Return (X, Y) of the center of cell containing provided text 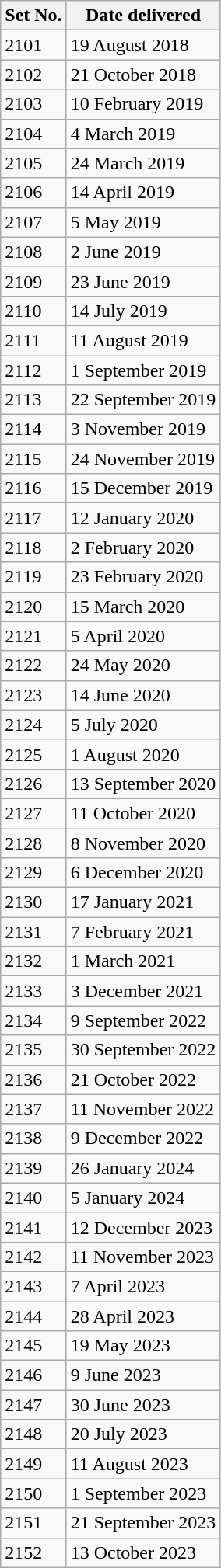
2141 (33, 1227)
2109 (33, 281)
2130 (33, 902)
Set No. (33, 16)
26 January 2024 (143, 1168)
1 September 2019 (143, 370)
19 August 2018 (143, 45)
11 November 2023 (143, 1257)
23 February 2020 (143, 577)
15 December 2019 (143, 488)
2147 (33, 1405)
1 August 2020 (143, 754)
2111 (33, 340)
2150 (33, 1493)
2101 (33, 45)
2148 (33, 1434)
2135 (33, 1050)
9 December 2022 (143, 1139)
2144 (33, 1316)
2105 (33, 163)
2118 (33, 548)
24 March 2019 (143, 163)
21 October 2018 (143, 75)
2127 (33, 813)
2 June 2019 (143, 252)
2115 (33, 459)
28 April 2023 (143, 1316)
2151 (33, 1523)
23 June 2019 (143, 281)
12 December 2023 (143, 1227)
2104 (33, 134)
9 June 2023 (143, 1375)
11 August 2019 (143, 340)
2128 (33, 843)
30 June 2023 (143, 1405)
Date delivered (143, 16)
5 January 2024 (143, 1198)
2125 (33, 754)
2131 (33, 932)
2112 (33, 370)
2103 (33, 104)
2122 (33, 666)
21 October 2022 (143, 1080)
2139 (33, 1168)
5 July 2020 (143, 725)
7 April 2023 (143, 1286)
9 September 2022 (143, 1020)
11 August 2023 (143, 1464)
2114 (33, 429)
2133 (33, 991)
3 November 2019 (143, 429)
2108 (33, 252)
2110 (33, 311)
15 March 2020 (143, 607)
12 January 2020 (143, 518)
22 September 2019 (143, 400)
2146 (33, 1375)
2106 (33, 193)
13 September 2020 (143, 784)
24 May 2020 (143, 666)
2138 (33, 1139)
6 December 2020 (143, 873)
3 December 2021 (143, 991)
14 April 2019 (143, 193)
2120 (33, 607)
2119 (33, 577)
2129 (33, 873)
24 November 2019 (143, 459)
14 July 2019 (143, 311)
2 February 2020 (143, 548)
11 November 2022 (143, 1109)
21 September 2023 (143, 1523)
20 July 2023 (143, 1434)
2137 (33, 1109)
10 February 2019 (143, 104)
11 October 2020 (143, 813)
17 January 2021 (143, 902)
2107 (33, 222)
5 May 2019 (143, 222)
1 March 2021 (143, 961)
2134 (33, 1020)
2140 (33, 1198)
5 April 2020 (143, 636)
2116 (33, 488)
2102 (33, 75)
2143 (33, 1286)
2113 (33, 400)
2145 (33, 1346)
7 February 2021 (143, 932)
30 September 2022 (143, 1050)
2132 (33, 961)
2124 (33, 725)
4 March 2019 (143, 134)
2117 (33, 518)
1 September 2023 (143, 1493)
2142 (33, 1257)
19 May 2023 (143, 1346)
2121 (33, 636)
2149 (33, 1464)
2126 (33, 784)
2123 (33, 695)
2136 (33, 1080)
2152 (33, 1552)
14 June 2020 (143, 695)
13 October 2023 (143, 1552)
8 November 2020 (143, 843)
